Capture the cell that displays the provided text and extract its [x, y] central coordinate. 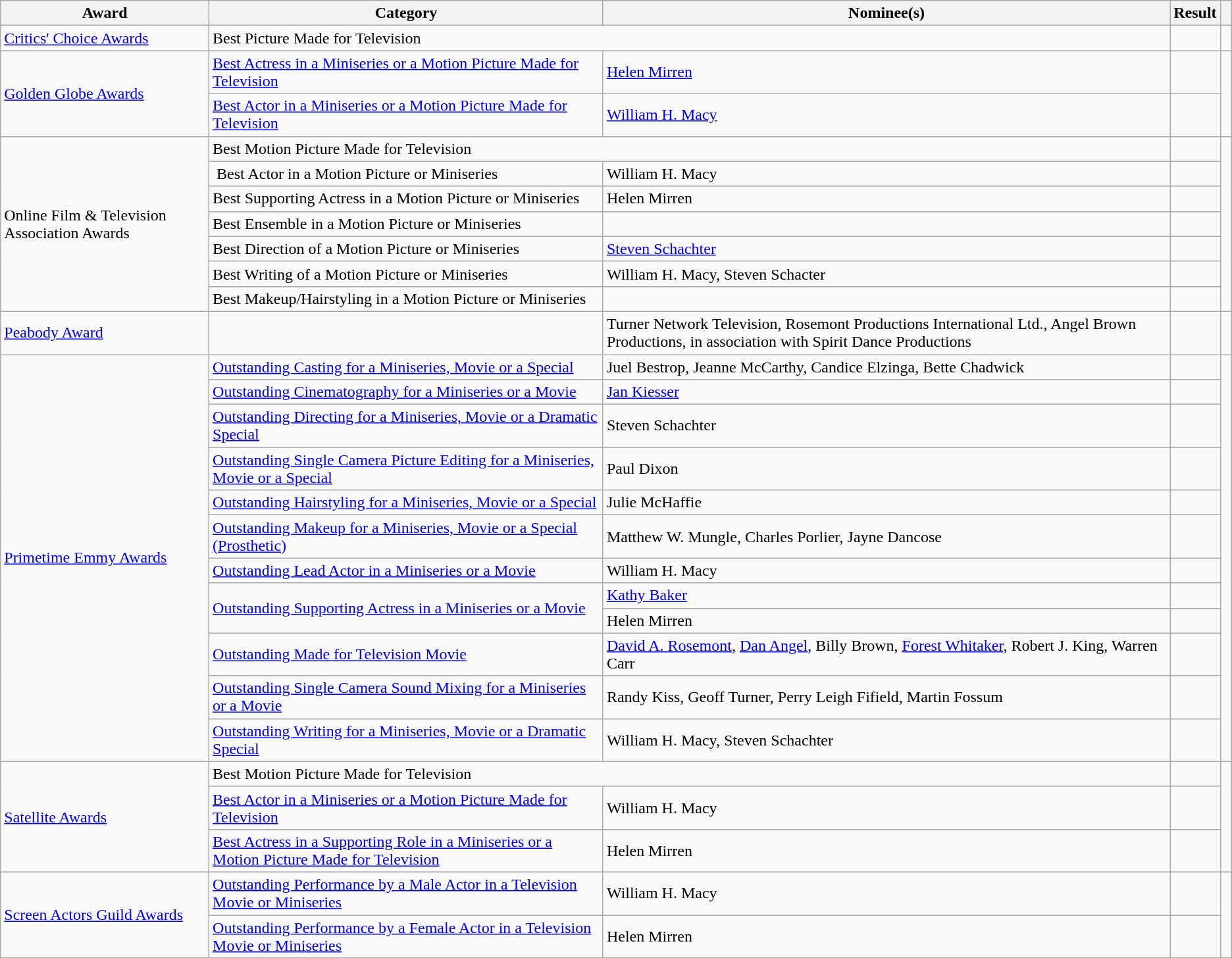
Peabody Award [105, 333]
Outstanding Makeup for a Miniseries, Movie or a Special (Prosthetic) [407, 537]
Jan Kiesser [886, 392]
Golden Globe Awards [105, 93]
Satellite Awards [105, 817]
Critics' Choice Awards [105, 38]
Nominee(s) [886, 13]
Best Picture Made for Television [690, 38]
Kathy Baker [886, 595]
Best Supporting Actress in a Motion Picture or Miniseries [407, 199]
Randy Kiss, Geoff Turner, Perry Leigh Fifield, Martin Fossum [886, 697]
Juel Bestrop, Jeanne McCarthy, Candice Elzinga, Bette Chadwick [886, 366]
Outstanding Supporting Actress in a Miniseries or a Movie [407, 608]
Outstanding Cinematography for a Miniseries or a Movie [407, 392]
Outstanding Made for Television Movie [407, 654]
William H. Macy, Steven Schacter [886, 274]
Outstanding Single Camera Sound Mixing for a Miniseries or a Movie [407, 697]
Outstanding Performance by a Male Actor in a Television Movie or Miniseries [407, 894]
Award [105, 13]
Matthew W. Mungle, Charles Porlier, Jayne Dancose [886, 537]
Julie McHaffie [886, 503]
Primetime Emmy Awards [105, 558]
Screen Actors Guild Awards [105, 915]
Best Ensemble in a Motion Picture or Miniseries [407, 224]
Outstanding Performance by a Female Actor in a Television Movie or Miniseries [407, 936]
Online Film & Television Association Awards [105, 224]
Category [407, 13]
Outstanding Directing for a Miniseries, Movie or a Dramatic Special [407, 426]
Outstanding Single Camera Picture Editing for a Miniseries, Movie or a Special [407, 468]
William H. Macy, Steven Schachter [886, 740]
David A. Rosemont, Dan Angel, Billy Brown, Forest Whitaker, Robert J. King, Warren Carr [886, 654]
Best Actor in a Motion Picture or Miniseries [407, 174]
Best Actress in a Miniseries or a Motion Picture Made for Television [407, 72]
Outstanding Hairstyling for a Miniseries, Movie or a Special [407, 503]
Outstanding Lead Actor in a Miniseries or a Movie [407, 570]
Outstanding Writing for a Miniseries, Movie or a Dramatic Special [407, 740]
Turner Network Television, Rosemont Productions International Ltd., Angel Brown Productions, in association with Spirit Dance Productions [886, 333]
Best Makeup/Hairstyling in a Motion Picture or Miniseries [407, 299]
Outstanding Casting for a Miniseries, Movie or a Special [407, 366]
Paul Dixon [886, 468]
Best Direction of a Motion Picture or Miniseries [407, 249]
Best Actress in a Supporting Role in a Miniseries or a Motion Picture Made for Television [407, 850]
Best Writing of a Motion Picture or Miniseries [407, 274]
Result [1195, 13]
